For the text-containing cell, return its midpoint in (x, y) coordinate format. 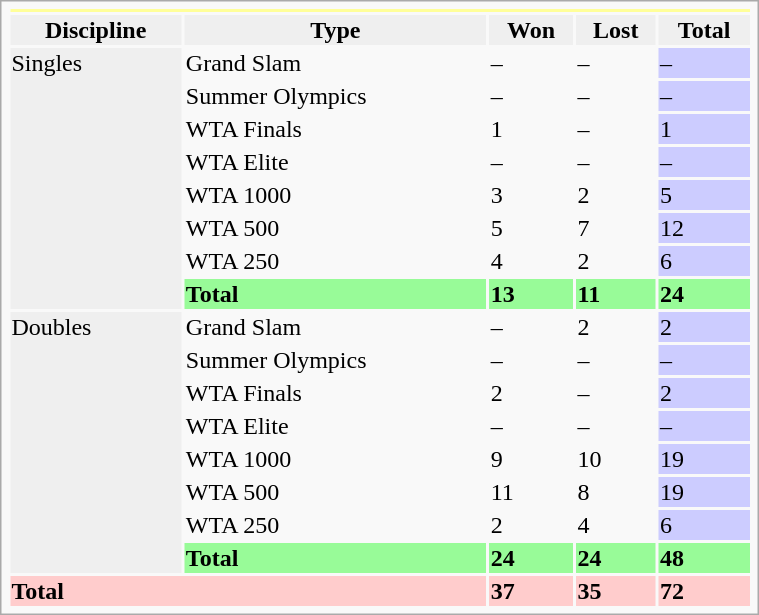
37 (531, 591)
13 (531, 294)
48 (704, 558)
35 (616, 591)
10 (616, 459)
Lost (616, 30)
7 (616, 228)
Singles (96, 178)
Discipline (96, 30)
12 (704, 228)
Type (335, 30)
Won (531, 30)
72 (704, 591)
Doubles (96, 442)
8 (616, 492)
9 (531, 459)
3 (531, 195)
